Pinpoint the cell where the given text exists, returning its [x, y] midpoint coordinate. 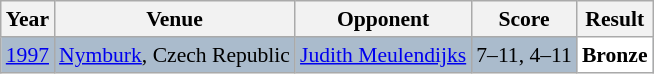
Bronze [615, 55]
Opponent [383, 19]
Judith Meulendijks [383, 55]
1997 [28, 55]
Venue [174, 19]
Nymburk, Czech Republic [174, 55]
Score [524, 19]
Year [28, 19]
Result [615, 19]
7–11, 4–11 [524, 55]
